Search for the cell housing the specified text and yield its [x, y] center coordinate. 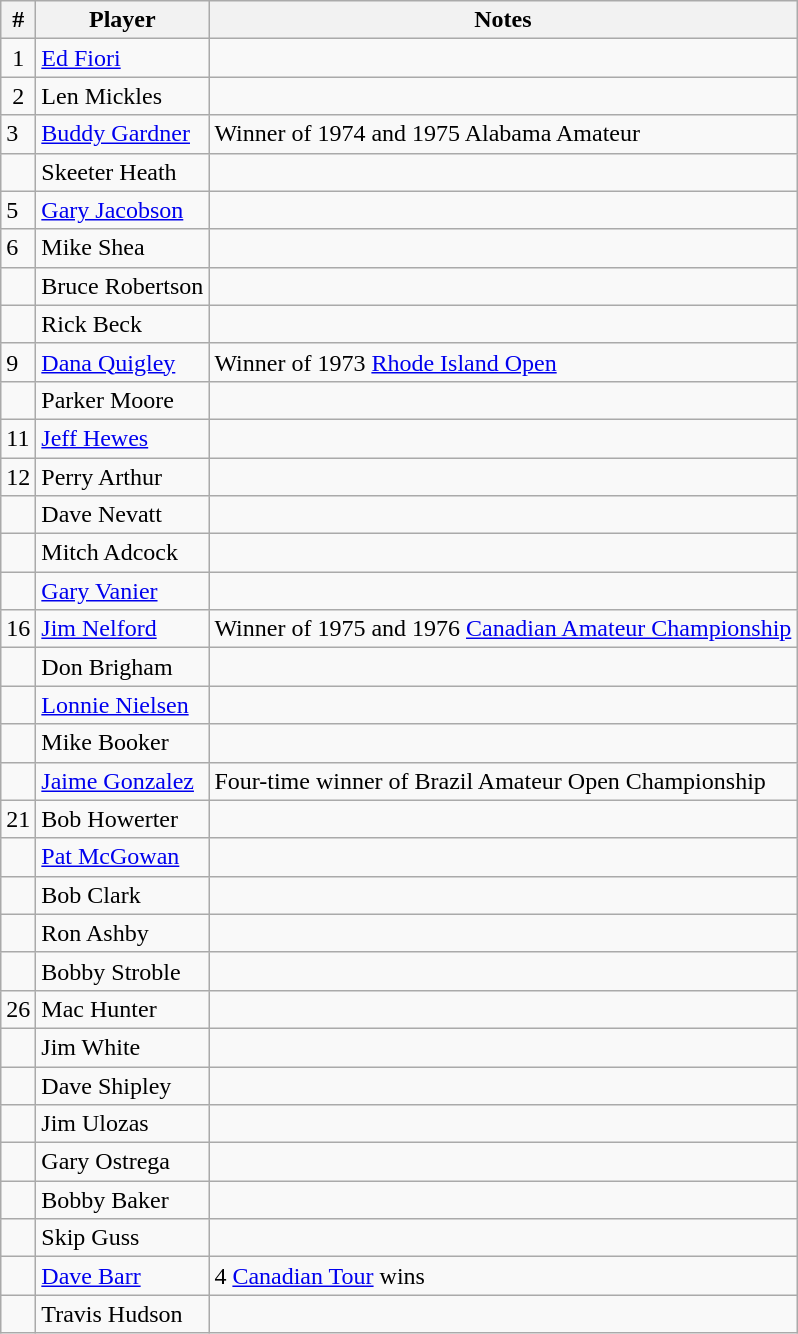
Jeff Hewes [122, 438]
Mike Booker [122, 743]
Dave Shipley [122, 1085]
6 [18, 248]
Don Brigham [122, 667]
Jim Ulozas [122, 1124]
Winner of 1974 and 1975 Alabama Amateur [503, 134]
Bob Clark [122, 895]
Winner of 1975 and 1976 Canadian Amateur Championship [503, 629]
Travis Hudson [122, 1314]
Jaime Gonzalez [122, 781]
5 [18, 210]
Ed Fiori [122, 58]
Ron Ashby [122, 933]
Gary Ostrega [122, 1162]
Bobby Stroble [122, 971]
11 [18, 438]
Rick Beck [122, 324]
Lonnie Nielsen [122, 705]
3 [18, 134]
9 [18, 362]
Dave Barr [122, 1276]
2 [18, 96]
4 Canadian Tour wins [503, 1276]
Dave Nevatt [122, 515]
Notes [503, 20]
12 [18, 477]
Bruce Robertson [122, 286]
Perry Arthur [122, 477]
Buddy Gardner [122, 134]
Mitch Adcock [122, 553]
Skip Guss [122, 1238]
Jim White [122, 1047]
Dana Quigley [122, 362]
Mac Hunter [122, 1009]
Four-time winner of Brazil Amateur Open Championship [503, 781]
Len Mickles [122, 96]
Gary Vanier [122, 591]
21 [18, 819]
Mike Shea [122, 248]
Parker Moore [122, 400]
Gary Jacobson [122, 210]
# [18, 20]
Skeeter Heath [122, 172]
1 [18, 58]
Bob Howerter [122, 819]
16 [18, 629]
Bobby Baker [122, 1200]
Jim Nelford [122, 629]
Pat McGowan [122, 857]
Player [122, 20]
Winner of 1973 Rhode Island Open [503, 362]
26 [18, 1009]
